Extract the (x, y) coordinate from the center of the cell holding the provided text.  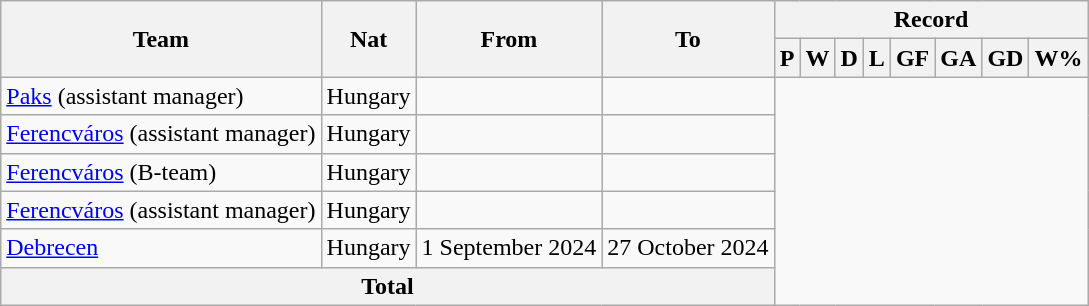
GD (1006, 58)
To (688, 39)
Paks (assistant manager) (161, 96)
P (787, 58)
GA (958, 58)
1 September 2024 (509, 248)
Ferencváros (B-team) (161, 172)
W% (1058, 58)
L (876, 58)
Debrecen (161, 248)
Team (161, 39)
From (509, 39)
GF (912, 58)
Nat (368, 39)
Total (388, 286)
Record (931, 20)
D (849, 58)
27 October 2024 (688, 248)
W (818, 58)
